Find where the given text appears and provide that cell's center as [X, Y] coordinate. 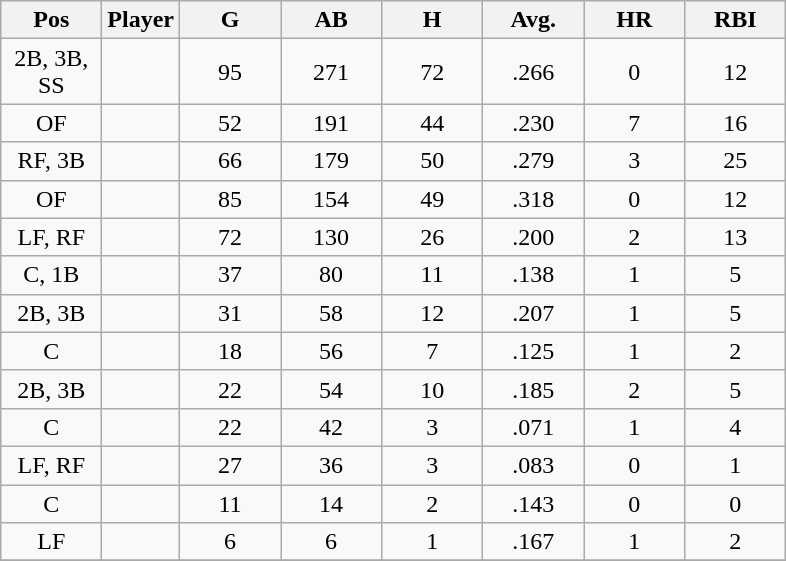
.230 [534, 123]
95 [230, 72]
LF [52, 542]
42 [332, 427]
37 [230, 275]
52 [230, 123]
49 [432, 199]
154 [332, 199]
.125 [534, 351]
191 [332, 123]
58 [332, 313]
Pos [52, 20]
AB [332, 20]
13 [736, 237]
H [432, 20]
66 [230, 161]
.207 [534, 313]
.143 [534, 503]
85 [230, 199]
56 [332, 351]
G [230, 20]
RF, 3B [52, 161]
.167 [534, 542]
RBI [736, 20]
80 [332, 275]
.185 [534, 389]
2B, 3B, SS [52, 72]
.083 [534, 465]
HR [634, 20]
.266 [534, 72]
.071 [534, 427]
Player [141, 20]
10 [432, 389]
25 [736, 161]
4 [736, 427]
54 [332, 389]
.138 [534, 275]
Avg. [534, 20]
31 [230, 313]
44 [432, 123]
26 [432, 237]
14 [332, 503]
36 [332, 465]
179 [332, 161]
.200 [534, 237]
271 [332, 72]
18 [230, 351]
C, 1B [52, 275]
16 [736, 123]
.318 [534, 199]
50 [432, 161]
130 [332, 237]
27 [230, 465]
.279 [534, 161]
